Detect which cell encompasses the target text, then output its (x, y) center coordinate. 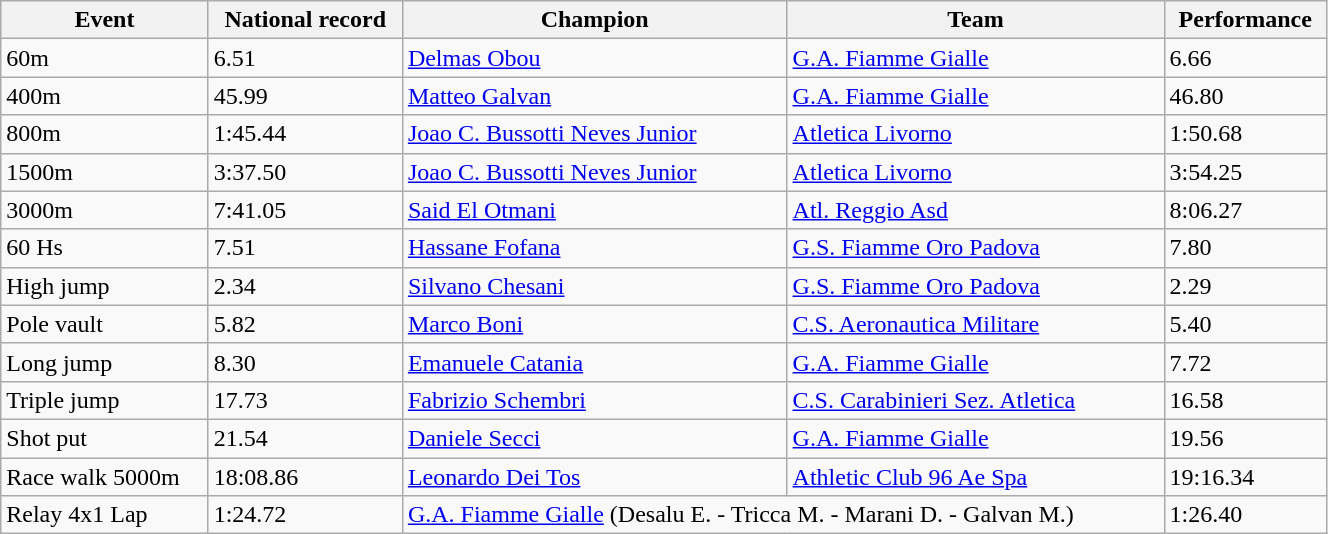
3000m (104, 210)
G.A. Fiamme Gialle (Desalu E. - Tricca M. - Marani D. - Galvan M.) (783, 515)
19.56 (1245, 438)
Team (976, 20)
1:50.68 (1245, 134)
Event (104, 20)
60m (104, 58)
C.S. Carabinieri Sez. Atletica (976, 400)
1500m (104, 172)
Said El Otmani (594, 210)
National record (305, 20)
21.54 (305, 438)
Triple jump (104, 400)
6.66 (1245, 58)
7.51 (305, 248)
8.30 (305, 362)
7.72 (1245, 362)
400m (104, 96)
Hassane Fofana (594, 248)
7:41.05 (305, 210)
3:54.25 (1245, 172)
3:37.50 (305, 172)
Matteo Galvan (594, 96)
Champion (594, 20)
7.80 (1245, 248)
Long jump (104, 362)
Fabrizio Schembri (594, 400)
Performance (1245, 20)
6.51 (305, 58)
45.99 (305, 96)
800m (104, 134)
C.S. Aeronautica Militare (976, 324)
Emanuele Catania (594, 362)
16.58 (1245, 400)
8:06.27 (1245, 210)
60 Hs (104, 248)
1:45.44 (305, 134)
5.82 (305, 324)
5.40 (1245, 324)
1:26.40 (1245, 515)
Atl. Reggio Asd (976, 210)
Athletic Club 96 Ae Spa (976, 477)
46.80 (1245, 96)
Marco Boni (594, 324)
Shot put (104, 438)
Leonardo Dei Tos (594, 477)
2.34 (305, 286)
Silvano Chesani (594, 286)
Race walk 5000m (104, 477)
Pole vault (104, 324)
Daniele Secci (594, 438)
17.73 (305, 400)
Relay 4x1 Lap (104, 515)
2.29 (1245, 286)
19:16.34 (1245, 477)
18:08.86 (305, 477)
Delmas Obou (594, 58)
1:24.72 (305, 515)
High jump (104, 286)
